Return the (X, Y) coordinate for the center point of the cell that contains the specified text.  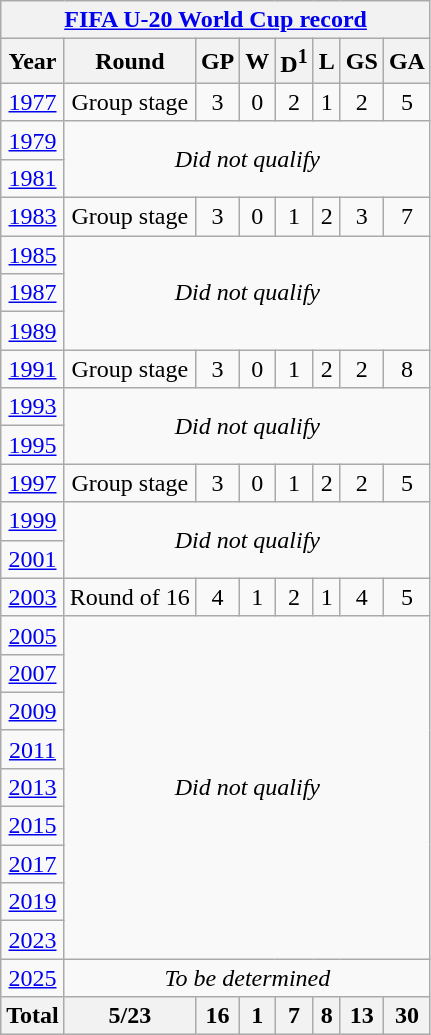
FIFA U-20 World Cup record (216, 20)
30 (406, 1016)
1983 (33, 217)
2011 (33, 749)
1997 (33, 483)
1999 (33, 521)
GS (362, 62)
1979 (33, 140)
2009 (33, 711)
2005 (33, 635)
16 (217, 1016)
2003 (33, 597)
1995 (33, 445)
D1 (294, 62)
13 (362, 1016)
2025 (33, 978)
1989 (33, 331)
GA (406, 62)
GP (217, 62)
1987 (33, 293)
1991 (33, 369)
1985 (33, 255)
2019 (33, 902)
Year (33, 62)
2017 (33, 864)
W (258, 62)
5/23 (130, 1016)
1981 (33, 178)
Total (33, 1016)
To be determined (247, 978)
2001 (33, 559)
L (326, 62)
Round of 16 (130, 597)
2023 (33, 940)
2015 (33, 826)
1993 (33, 407)
1977 (33, 102)
2007 (33, 673)
2013 (33, 787)
Round (130, 62)
